Return (X, Y) of the center of cell containing provided text 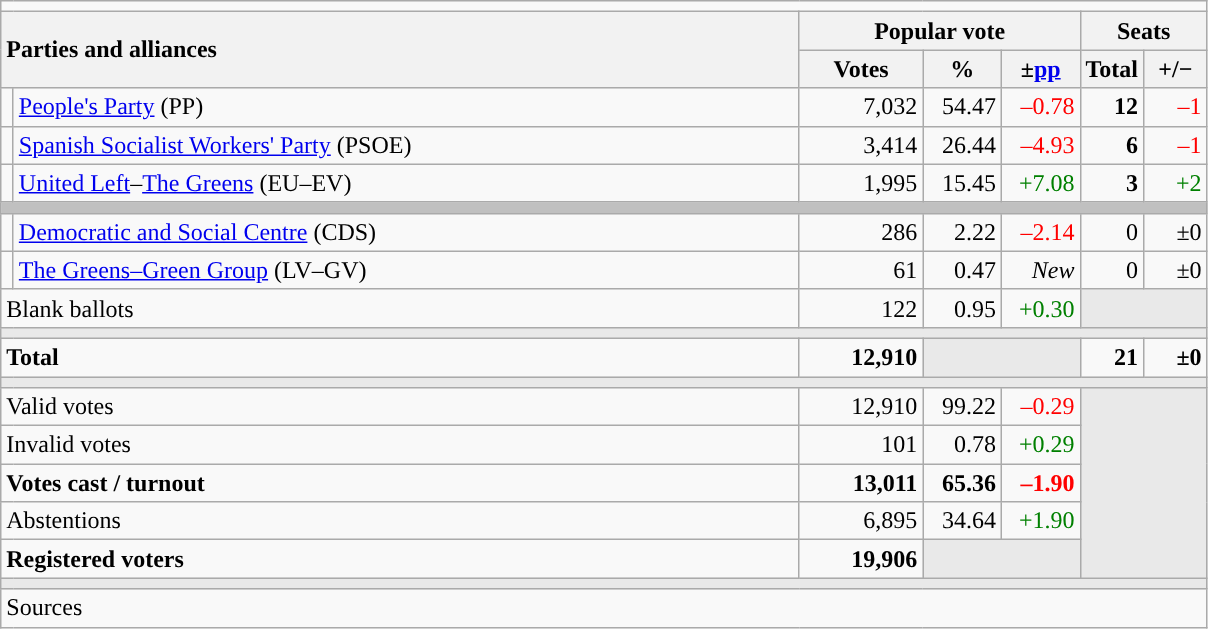
13,011 (861, 483)
99.22 (962, 407)
+7.08 (1040, 183)
Votes cast / turnout (400, 483)
Parties and alliances (400, 50)
26.44 (962, 145)
3,414 (861, 145)
–2.14 (1040, 232)
34.64 (962, 521)
0.78 (962, 445)
Popular vote (940, 31)
286 (861, 232)
+/− (1176, 69)
–0.78 (1040, 107)
Spanish Socialist Workers' Party (PSOE) (406, 145)
+1.90 (1040, 521)
Seats (1144, 31)
+0.29 (1040, 445)
2.22 (962, 232)
People's Party (PP) (406, 107)
Votes (861, 69)
Democratic and Social Centre (CDS) (406, 232)
+0.30 (1040, 308)
0.95 (962, 308)
1,995 (861, 183)
Blank ballots (400, 308)
6 (1112, 145)
61 (861, 270)
New (1040, 270)
Registered voters (400, 559)
+2 (1176, 183)
Invalid votes (400, 445)
Sources (604, 608)
–1.90 (1040, 483)
% (962, 69)
65.36 (962, 483)
3 (1112, 183)
15.45 (962, 183)
United Left–The Greens (EU–EV) (406, 183)
Valid votes (400, 407)
Abstentions (400, 521)
54.47 (962, 107)
7,032 (861, 107)
19,906 (861, 559)
6,895 (861, 521)
–4.93 (1040, 145)
0.47 (962, 270)
The Greens–Green Group (LV–GV) (406, 270)
12 (1112, 107)
101 (861, 445)
122 (861, 308)
±pp (1040, 69)
21 (1112, 357)
–0.29 (1040, 407)
